Identify which cell holds the provided text, then report its (x, y) central coordinate. 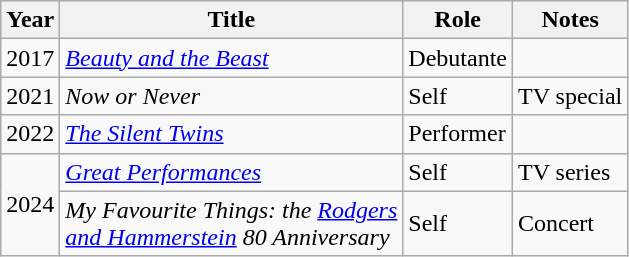
2024 (30, 204)
Role (458, 20)
TV series (570, 172)
Year (30, 20)
Now or Never (232, 96)
Great Performances (232, 172)
Title (232, 20)
Performer (458, 134)
2017 (30, 58)
Debutante (458, 58)
2021 (30, 96)
The Silent Twins (232, 134)
Beauty and the Beast (232, 58)
Notes (570, 20)
2022 (30, 134)
Concert (570, 224)
TV special (570, 96)
My Favourite Things: the Rodgersand Hammerstein 80 Anniversary (232, 224)
